Detect which cell encompasses the target text, then output its (X, Y) center coordinate. 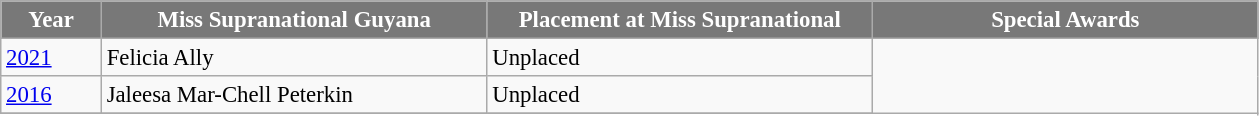
2021 (52, 58)
2016 (52, 95)
Miss Supranational Guyana (294, 20)
Year (52, 20)
Special Awards (1066, 20)
Placement at Miss Supranational (680, 20)
Jaleesa Mar-Chell Peterkin (294, 95)
Felicia Ally (294, 58)
